Return the (x, y) coordinate for the center point of the cell that contains the specified text.  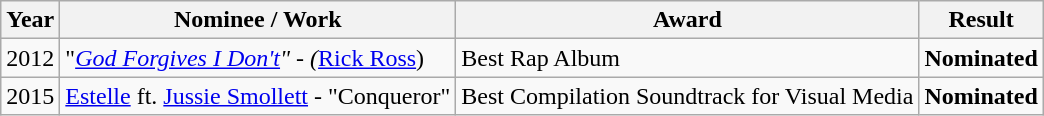
Result (981, 20)
"God Forgives I Don't" - (Rick Ross) (258, 58)
Award (688, 20)
Best Compilation Soundtrack for Visual Media (688, 96)
Estelle ft. Jussie Smollett - "Conqueror" (258, 96)
Best Rap Album (688, 58)
2012 (30, 58)
2015 (30, 96)
Nominee / Work (258, 20)
Year (30, 20)
